Return [X, Y] of the center of cell containing provided text 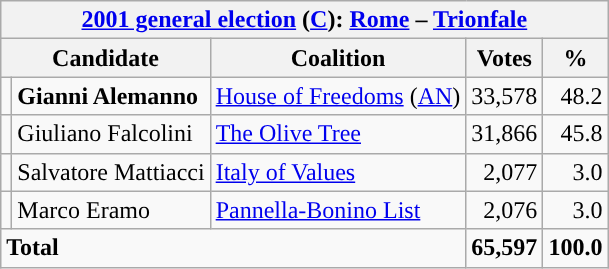
Salvatore Mattiacci [111, 172]
Total [234, 248]
Pannella-Bonino List [338, 210]
2001 general election (C): Rome – Trionfale [304, 20]
Marco Eramo [111, 210]
% [576, 58]
65,597 [504, 248]
Italy of Values [338, 172]
House of Freedoms (AN) [338, 96]
2,076 [504, 210]
100.0 [576, 248]
The Olive Tree [338, 134]
48.2 [576, 96]
33,578 [504, 96]
2,077 [504, 172]
45.8 [576, 134]
Coalition [338, 58]
Votes [504, 58]
31,866 [504, 134]
Candidate [106, 58]
Gianni Alemanno [111, 96]
Giuliano Falcolini [111, 134]
